Provide the [x, y] coordinate of the cell's center where the given text is located.  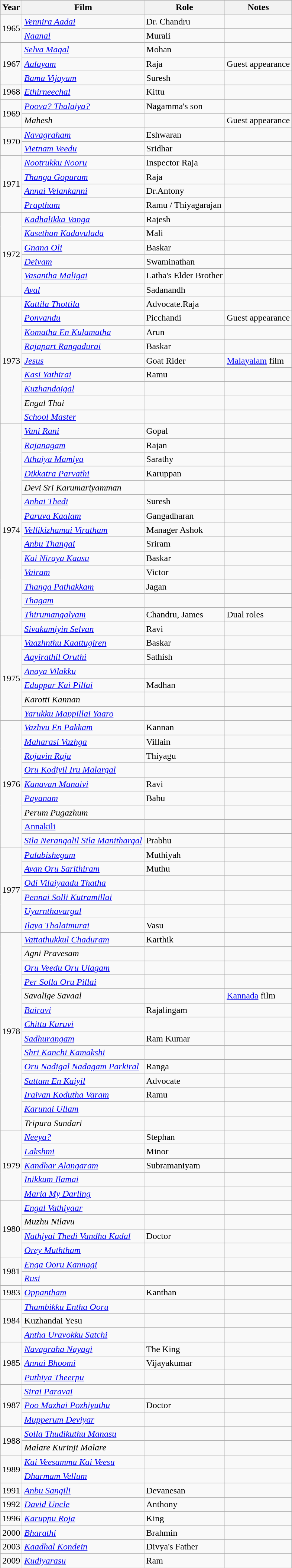
Rajanagam [83, 445]
Dharmam Vellum [83, 1476]
King [184, 1518]
Vani Rani [83, 431]
Ilaya Thalaimurai [83, 925]
1983 [11, 1292]
Bairavi [83, 1010]
Muthiyah [184, 854]
Iraivan Kodutha Varam [83, 1095]
Sathish [184, 657]
Perum Pugazhum [83, 812]
Ponvandu [83, 318]
Pennai Solli Kutramillai [83, 897]
Anaya Vilakku [83, 671]
Vijayakumar [184, 1363]
Rajapart Rangadurai [83, 346]
Advocate [184, 1081]
Neeya? [83, 1137]
Swaminathan [184, 262]
Malare Kurinji Malare [83, 1448]
Kaadhal Kondein [83, 1547]
Thanga Gopuram [83, 177]
Vazhvu En Pakkam [83, 728]
Karunai Ullam [83, 1109]
Sivakamiyin Selvan [83, 629]
Oru Veedu Oru Ulagam [83, 968]
Sriram [184, 544]
Sattam En Kaiyil [83, 1081]
Muzhu Nilavu [83, 1222]
Dr.Antony [184, 191]
2009 [11, 1561]
Karotti Kannan [83, 699]
Kanthan [184, 1292]
Ranga [184, 1066]
Gnana Oli [83, 247]
Dikkatra Parvathi [83, 473]
Gangadharan [184, 516]
Uyarnthavargal [83, 911]
1987 [11, 1405]
Vennira Aadai [83, 22]
Nagamma's son [184, 106]
Dual roles [259, 614]
School Master [83, 417]
1969 [11, 113]
Kittu [184, 92]
Picchandi [184, 318]
Vasantha Maligai [83, 276]
Deivam [83, 262]
Kuzhandaigal [83, 388]
Tripura Sundari [83, 1123]
Rusi [83, 1278]
2000 [11, 1533]
Kuzhandai Yesu [83, 1321]
Lakshmi [83, 1151]
Murali [184, 36]
Komatha En Kulamatha [83, 332]
1972 [11, 255]
Engal Thai [83, 403]
Year [11, 7]
Sarathy [184, 459]
Kandhar Alangaram [83, 1165]
Agni Pravesam [83, 954]
Annakili [83, 826]
Rajesh [184, 219]
Enga Ooru Kannagi [83, 1264]
Athaiya Mamiya [83, 459]
2003 [11, 1547]
Sila Nerangalil Sila Manithargal [83, 840]
1975 [11, 678]
Vattathukkul Chaduram [83, 939]
1974 [11, 530]
1996 [11, 1518]
Brahmin [184, 1533]
Dr. Chandru [184, 22]
Anthony [184, 1504]
Selva Magal [83, 50]
Kudiyarasu [83, 1561]
Oppantham [83, 1292]
Per Solla Oru Pillai [83, 982]
Latha's Elder Brother [184, 276]
Engal Vathiyaar [83, 1208]
Kasethan Kadavulada [83, 233]
Kattila Thottila [83, 304]
Thagam [83, 600]
Gopal [184, 431]
The King [184, 1349]
Annai Velankanni [83, 191]
1979 [11, 1165]
Malayalam film [259, 360]
Karthik [184, 939]
Babu [184, 798]
Annai Bhoomi [83, 1363]
Ethirneechal [83, 92]
David Uncle [83, 1504]
Bama Vijayam [83, 78]
Thambikku Entha Ooru [83, 1306]
Savalige Savaal [83, 996]
Goat Rider [184, 360]
Kai Niraya Kaasu [83, 558]
1976 [11, 784]
Chandru, James [184, 614]
Ram [184, 1561]
1978 [11, 1031]
Madhan [184, 685]
Anbai Thedi [83, 502]
Yarukku Mappillai Yaaro [83, 714]
Divya's Father [184, 1547]
Stephan [184, 1137]
Aalayam [83, 64]
Antha Uravokku Satchi [83, 1335]
Poova? Thalaiya? [83, 106]
Sirai Paravai [83, 1391]
Vasu [184, 925]
Advocate.Raja [184, 304]
Notes [259, 7]
Maria My Darling [83, 1194]
Eshwaran [184, 134]
Navagraha Nayagi [83, 1349]
Rojavin Raja [83, 756]
1967 [11, 64]
Puthiya Theerpu [83, 1377]
Kasi Yathirai [83, 374]
Oru Nadigal Nadagam Parkiral [83, 1066]
Chittu Kuruvi [83, 1024]
Minor [184, 1151]
Bharathi [83, 1533]
Muthu [184, 869]
Jesus [83, 360]
Sridhar [184, 148]
Kadhalikka Vanga [83, 219]
Karuppan [184, 473]
Oru Kodiyil Iru Malargal [83, 770]
Kannan [184, 728]
Praptham [83, 205]
Mali [184, 233]
Orey Muththam [83, 1250]
1992 [11, 1504]
Thirumangalyam [83, 614]
1970 [11, 141]
1991 [11, 1490]
Sadhurangam [83, 1038]
Anbu Sangili [83, 1490]
1977 [11, 890]
Sadanandh [184, 290]
Arun [184, 332]
Prabhu [184, 840]
Solla Thudikuthu Manasu [83, 1434]
1981 [11, 1271]
Mupperum Deviyar [83, 1420]
1973 [11, 361]
Subramaniyam [184, 1165]
Aval [83, 290]
Vellikizhamai Viratham [83, 530]
Mahesh [83, 120]
Maharasi Vazhga [83, 742]
Shri Kanchi Kamakshi [83, 1052]
Odi Vilaiyaadu Thatha [83, 883]
1965 [11, 29]
Rajalingam [184, 1010]
1980 [11, 1229]
Thanga Pathakkam [83, 586]
Paruva Kaalam [83, 516]
Poo Mazhai Pozhiyuthu [83, 1405]
Anbu Thangai [83, 544]
Villain [184, 742]
Karuppu Roja [83, 1518]
Navagraham [83, 134]
Aayirathil Oruthi [83, 657]
Vietnam Veedu [83, 148]
Jagan [184, 586]
1968 [11, 92]
Inikkum Ilamai [83, 1180]
Mohan [184, 50]
Role [184, 7]
Vairam [83, 572]
Kai Veesamma Kai Veesu [83, 1462]
Manager Ashok [184, 530]
1985 [11, 1363]
Naanal [83, 36]
Inspector Raja [184, 163]
Devi Sri Karumariyamman [83, 488]
Film [83, 7]
Nootrukku Nooru [83, 163]
Kanavan Manaivi [83, 784]
Payanam [83, 798]
Devanesan [184, 1490]
Vaazhnthu Kaattugiren [83, 643]
1989 [11, 1469]
Ramu / Thiyagarajan [184, 205]
Rajan [184, 445]
Avan Oru Sarithiram [83, 869]
Palabishegam [83, 854]
Thiyagu [184, 756]
Nathiyai Thedi Vandha Kadal [83, 1236]
1988 [11, 1441]
Ram Kumar [184, 1038]
Eduppar Kai Pillai [83, 685]
1984 [11, 1321]
Victor [184, 572]
Kannada film [259, 996]
1971 [11, 184]
